For the text-containing cell, return its midpoint in (X, Y) coordinate format. 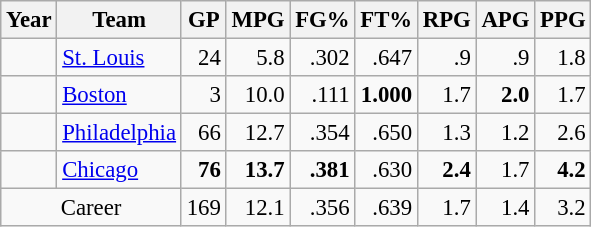
12.7 (258, 133)
10.0 (258, 95)
PPG (563, 20)
66 (204, 133)
2.6 (563, 133)
1.000 (386, 95)
.639 (386, 208)
Career (92, 208)
.111 (322, 95)
.647 (386, 58)
APG (506, 20)
76 (204, 170)
4.2 (563, 170)
1.8 (563, 58)
13.7 (258, 170)
Philadelphia (119, 133)
169 (204, 208)
.356 (322, 208)
FG% (322, 20)
5.8 (258, 58)
St. Louis (119, 58)
3 (204, 95)
1.3 (446, 133)
2.4 (446, 170)
.650 (386, 133)
.302 (322, 58)
RPG (446, 20)
.630 (386, 170)
.381 (322, 170)
12.1 (258, 208)
GP (204, 20)
Chicago (119, 170)
Year (29, 20)
FT% (386, 20)
MPG (258, 20)
.354 (322, 133)
2.0 (506, 95)
Team (119, 20)
24 (204, 58)
1.2 (506, 133)
1.4 (506, 208)
Boston (119, 95)
3.2 (563, 208)
